Search for the cell housing the specified text and yield its [X, Y] center coordinate. 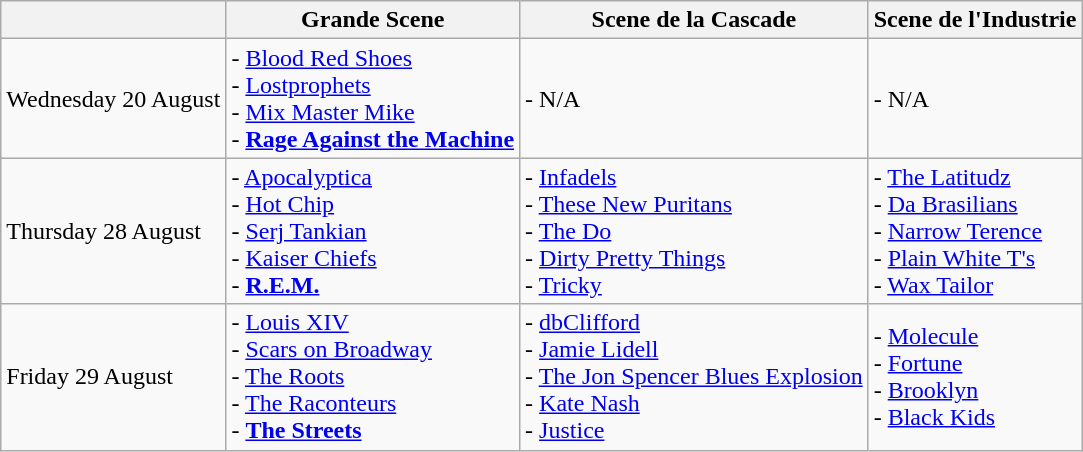
- Apocalyptica- Hot Chip- Serj Tankian- Kaiser Chiefs- R.E.M. [373, 231]
- Infadels- These New Puritans- The Do- Dirty Pretty Things- Tricky [694, 231]
- The Latitudz- Da Brasilians- Narrow Terence- Plain White T's- Wax Tailor [975, 231]
- Blood Red Shoes- Lostprophets- Mix Master Mike- Rage Against the Machine [373, 98]
Scene de l'Industrie [975, 20]
- Molecule- Fortune- Brooklyn- Black Kids [975, 377]
- Louis XIV- Scars on Broadway- The Roots- The Raconteurs- The Streets [373, 377]
Grande Scene [373, 20]
Wednesday 20 August [114, 98]
Thursday 28 August [114, 231]
- dbClifford- Jamie Lidell- The Jon Spencer Blues Explosion- Kate Nash- Justice [694, 377]
Scene de la Cascade [694, 20]
Friday 29 August [114, 377]
